Identify which cell holds the provided text, then report its [x, y] central coordinate. 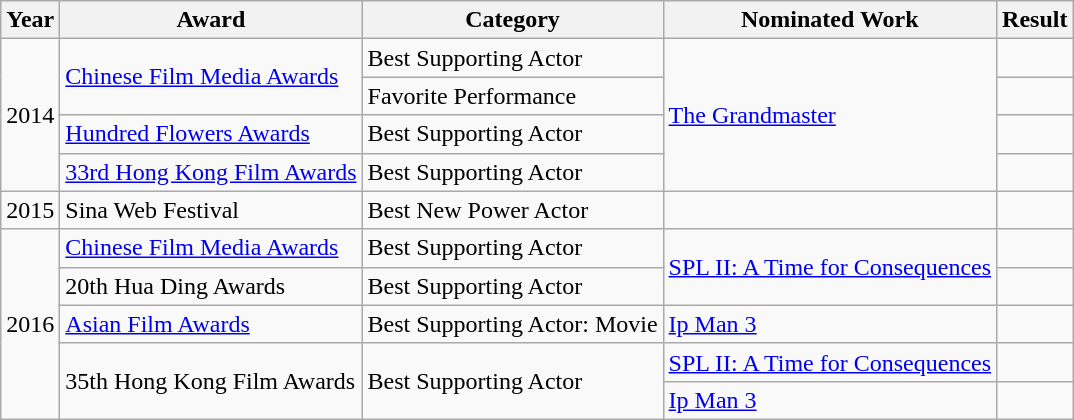
Best New Power Actor [512, 210]
35th Hong Kong Film Awards [211, 381]
Asian Film Awards [211, 324]
2016 [30, 324]
Category [512, 20]
2014 [30, 115]
2015 [30, 210]
Nominated Work [830, 20]
20th Hua Ding Awards [211, 286]
Year [30, 20]
Sina Web Festival [211, 210]
Hundred Flowers Awards [211, 134]
33rd Hong Kong Film Awards [211, 172]
The Grandmaster [830, 115]
Result [1035, 20]
Favorite Performance [512, 96]
Award [211, 20]
Best Supporting Actor: Movie [512, 324]
